Locate the cell with the specified text and output its [X, Y] center coordinate. 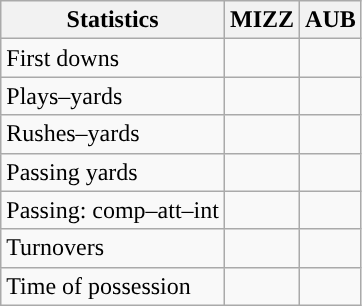
Turnovers [113, 248]
Plays–yards [113, 96]
Passing yards [113, 172]
AUB [331, 20]
First downs [113, 58]
Statistics [113, 20]
MIZZ [262, 20]
Rushes–yards [113, 134]
Passing: comp–att–int [113, 210]
Time of possession [113, 286]
